Return the (x, y) coordinate for the center point of the cell that contains the specified text.  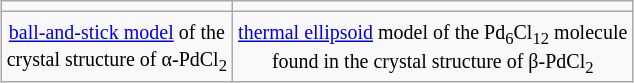
thermal ellipsoid model of the Pd6Cl12 moleculefound in the crystal structure of β-PdCl2 (433, 47)
ball-and-stick model of thecrystal structure of α-PdCl2 (116, 47)
